Output the (X, Y) coordinate of the center of the cell containing the given text.  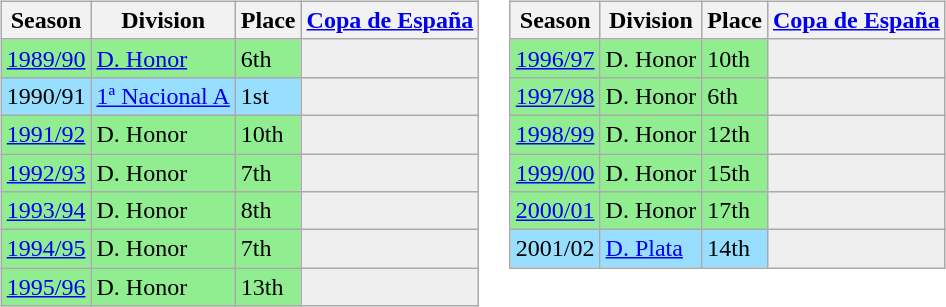
1995/96 (46, 287)
1991/92 (46, 134)
8th (268, 211)
1997/98 (555, 96)
1993/94 (46, 211)
1994/95 (46, 249)
13th (268, 287)
2000/01 (555, 211)
2001/02 (555, 249)
1ª Nacional A (163, 96)
1st (268, 96)
1996/97 (555, 58)
D. Plata (651, 249)
1989/90 (46, 58)
14th (735, 249)
15th (735, 173)
1998/99 (555, 134)
1990/91 (46, 96)
1999/00 (555, 173)
12th (735, 134)
1992/93 (46, 173)
17th (735, 211)
